Identify which cell holds the provided text, then report its [x, y] central coordinate. 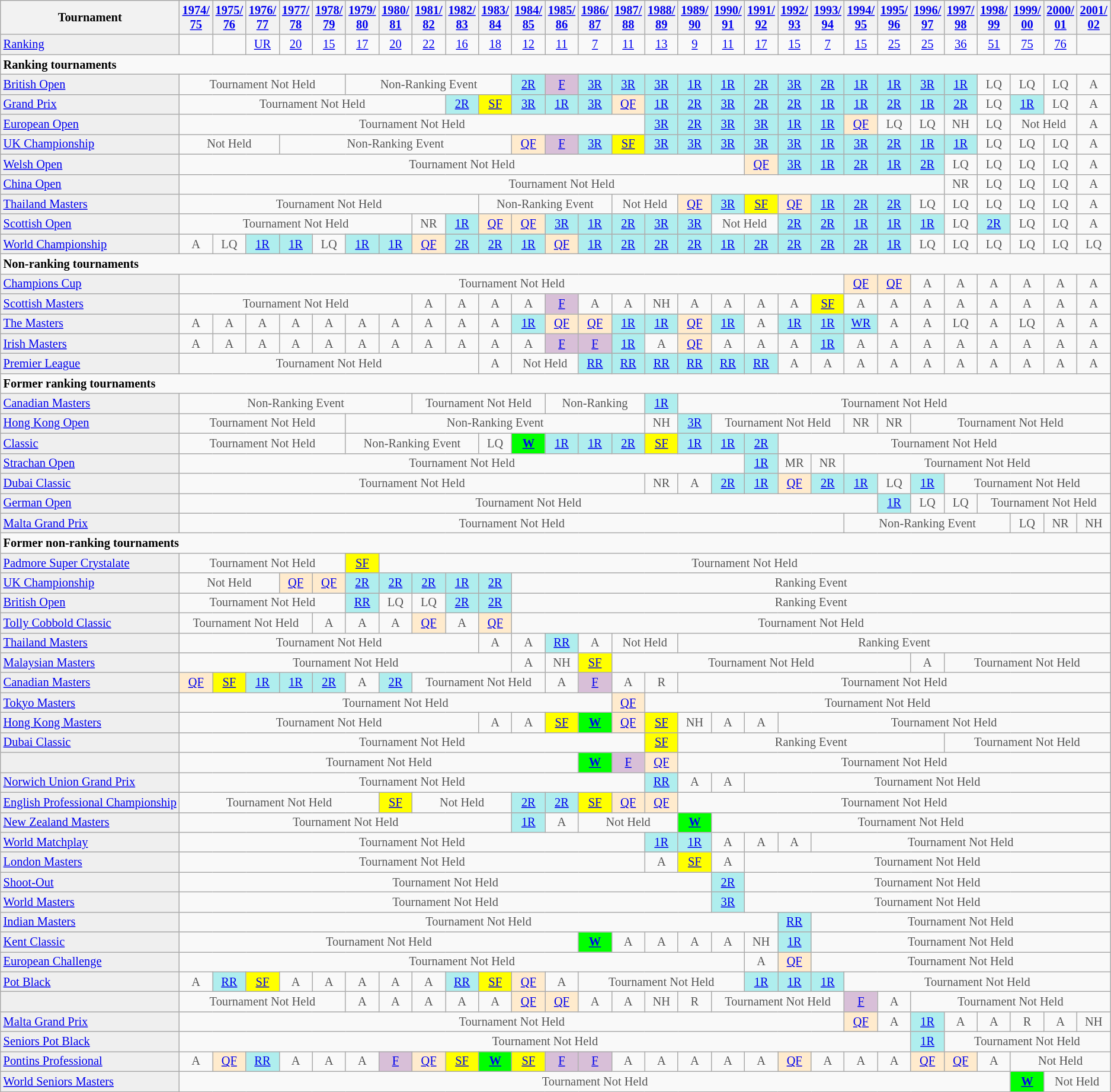
Non-Ranking [595, 404]
1975/76 [229, 17]
Former non-ranking tournaments [556, 543]
UR [262, 44]
Shoot-Out [90, 882]
1993/94 [828, 17]
Strachan Open [90, 463]
Indian Masters [90, 922]
Seniors Pot Black [90, 1042]
2001/02 [1094, 17]
1987/88 [628, 17]
1998/99 [994, 17]
Scottish Masters [90, 304]
12 [529, 44]
1994/95 [861, 17]
1984/85 [529, 17]
Welsh Open [90, 164]
Kent Classic [90, 942]
Tolly Cobbold Classic [90, 623]
European Open [90, 124]
European Challenge [90, 962]
Scottish Open [90, 224]
Padmore Super Crystalate [90, 563]
1983/84 [495, 17]
Hong Kong Open [90, 423]
1979/80 [362, 17]
London Masters [90, 862]
Classic [90, 443]
1996/97 [927, 17]
1986/87 [595, 17]
Ranking [90, 44]
76 [1061, 44]
16 [462, 44]
Non-ranking tournaments [556, 264]
75 [1027, 44]
1988/89 [661, 17]
English Professional Championship [90, 802]
Former ranking tournaments [556, 383]
1981/82 [428, 17]
1992/93 [795, 17]
13 [661, 44]
1991/92 [761, 17]
Grand Prix [90, 104]
Tokyo Masters [90, 703]
18 [495, 44]
World Masters [90, 902]
Ranking tournaments [556, 65]
German Open [90, 503]
Pot Black [90, 982]
1974/75 [196, 17]
1982/83 [462, 17]
Malaysian Masters [90, 662]
9 [694, 44]
The Masters [90, 324]
2000/01 [1061, 17]
1980/81 [395, 17]
Hong Kong Masters [90, 722]
Champions Cup [90, 284]
World Seniors Masters [90, 1081]
1978/79 [329, 17]
Norwich Union Grand Prix [90, 782]
1976/77 [262, 17]
Pontins Professional [90, 1061]
MR [795, 463]
World Matchplay [90, 842]
World Championship [90, 244]
1989/90 [694, 17]
36 [960, 44]
WR [861, 324]
China Open [90, 184]
New Zealand Masters [90, 822]
Tournament [90, 17]
22 [428, 44]
1999/00 [1027, 17]
1997/98 [960, 17]
1995/96 [894, 17]
Irish Masters [90, 344]
1985/86 [562, 17]
1990/91 [728, 17]
1977/78 [296, 17]
Premier League [90, 363]
51 [994, 44]
